Find where the given text appears and provide that cell's center as (x, y) coordinate. 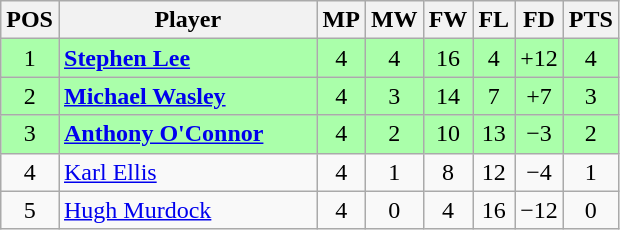
14 (448, 96)
13 (494, 134)
FL (494, 20)
10 (448, 134)
Player (188, 20)
FD (540, 20)
MW (394, 20)
12 (494, 172)
Stephen Lee (188, 58)
+12 (540, 58)
Karl Ellis (188, 172)
7 (494, 96)
8 (448, 172)
Michael Wasley (188, 96)
5 (30, 210)
+7 (540, 96)
Anthony O'Connor (188, 134)
Hugh Murdock (188, 210)
−12 (540, 210)
−4 (540, 172)
PTS (590, 20)
−3 (540, 134)
POS (30, 20)
FW (448, 20)
MP (341, 20)
